Scan for the cell matching the given text and deliver its [x, y] coordinate at center. 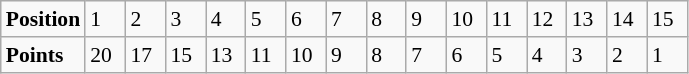
14 [627, 19]
20 [105, 55]
Position [43, 19]
17 [145, 55]
Points [43, 55]
12 [547, 19]
